Return [x, y] of the center of cell containing provided text 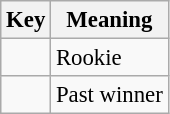
Key [26, 20]
Past winner [110, 95]
Rookie [110, 58]
Meaning [110, 20]
